Pinpoint the cell where the given text exists, returning its (x, y) midpoint coordinate. 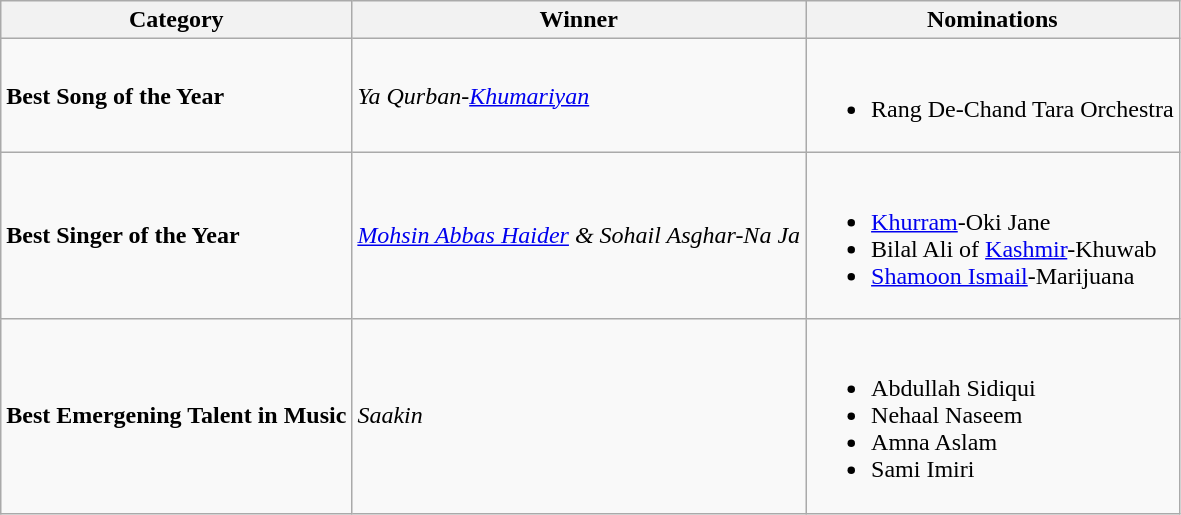
Category (176, 20)
Khurram-Oki JaneBilal Ali of Kashmir-KhuwabShamoon Ismail-Marijuana (993, 236)
Best Singer of the Year (176, 236)
Rang De-Chand Tara Orchestra (993, 96)
Winner (579, 20)
Ya Qurban-Khumariyan (579, 96)
Best Emergening Talent in Music (176, 416)
Saakin (579, 416)
Mohsin Abbas Haider & Sohail Asghar-Na Ja (579, 236)
Nominations (993, 20)
Abdullah SidiquiNehaal NaseemAmna AslamSami Imiri (993, 416)
Best Song of the Year (176, 96)
